Identify which cell holds the provided text, then report its (x, y) central coordinate. 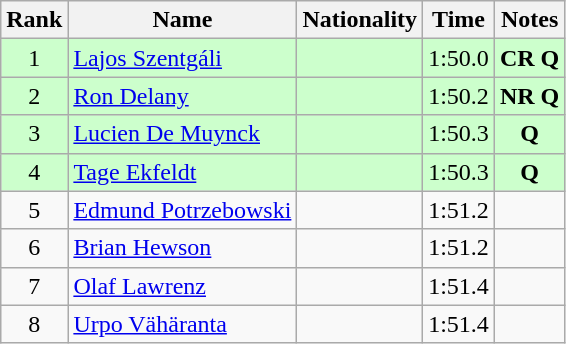
Urpo Vähäranta (182, 324)
6 (34, 248)
8 (34, 324)
Edmund Potrzebowski (182, 210)
CR Q (529, 58)
2 (34, 96)
Name (182, 20)
1:50.2 (459, 96)
7 (34, 286)
Notes (529, 20)
1:50.0 (459, 58)
Rank (34, 20)
3 (34, 134)
Time (459, 20)
Nationality (360, 20)
Tage Ekfeldt (182, 172)
Lucien De Muynck (182, 134)
Lajos Szentgáli (182, 58)
Olaf Lawrenz (182, 286)
1 (34, 58)
5 (34, 210)
Ron Delany (182, 96)
Brian Hewson (182, 248)
4 (34, 172)
NR Q (529, 96)
